For the text-containing cell, return its midpoint in (X, Y) coordinate format. 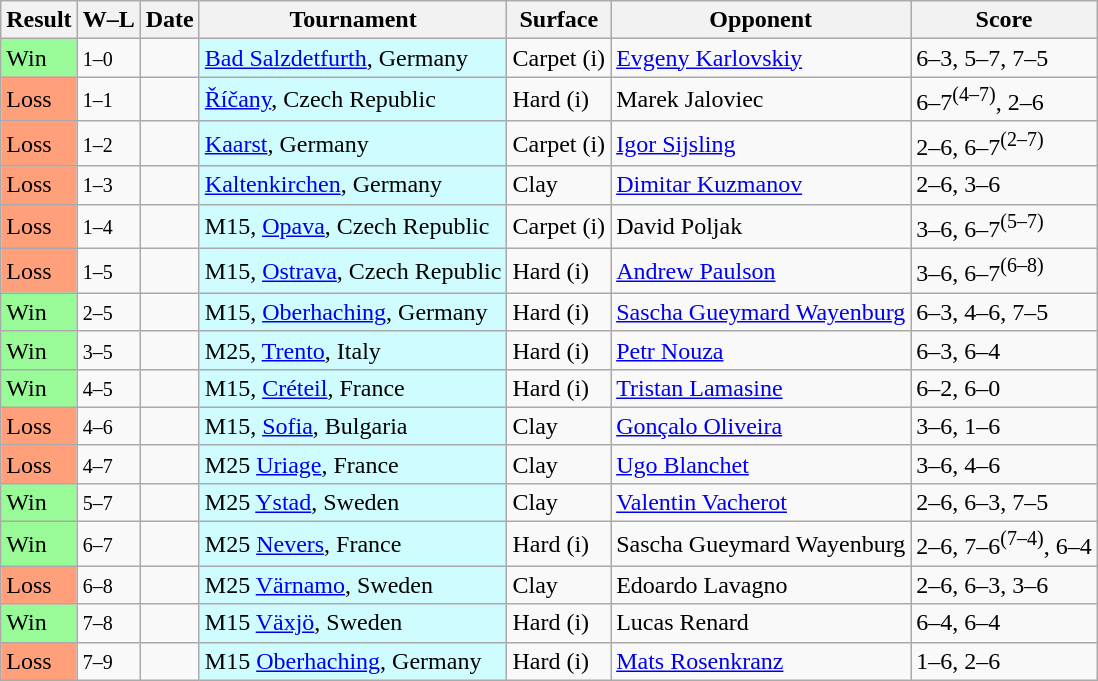
1–2 (108, 144)
4–6 (108, 426)
6–7(4–7), 2–6 (1004, 100)
4–5 (108, 388)
Říčany, Czech Republic (353, 100)
Surface (559, 20)
7–9 (108, 661)
Evgeny Karlovskiy (761, 58)
1–1 (108, 100)
2–6, 3–6 (1004, 185)
M15, Sofia, Bulgaria (353, 426)
Score (1004, 20)
2–6, 6–7(2–7) (1004, 144)
W–L (108, 20)
M15, Opava, Czech Republic (353, 226)
3–6, 1–6 (1004, 426)
1–0 (108, 58)
M25 Ystad, Sweden (353, 502)
Kaltenkirchen, Germany (353, 185)
5–7 (108, 502)
1–3 (108, 185)
Igor Sijsling (761, 144)
Opponent (761, 20)
6–3, 6–4 (1004, 350)
Tristan Lamasine (761, 388)
Valentin Vacherot (761, 502)
6–8 (108, 585)
3–6, 6–7(5–7) (1004, 226)
1–4 (108, 226)
M15, Créteil, France (353, 388)
Bad Salzdetfurth, Germany (353, 58)
M15, Ostrava, Czech Republic (353, 272)
2–6, 7–6(7–4), 6–4 (1004, 544)
M15, Oberhaching, Germany (353, 312)
Dimitar Kuzmanov (761, 185)
2–6, 6–3, 7–5 (1004, 502)
6–2, 6–0 (1004, 388)
3–5 (108, 350)
David Poljak (761, 226)
3–6, 4–6 (1004, 464)
M25, Trento, Italy (353, 350)
M25 Nevers, France (353, 544)
Gonçalo Oliveira (761, 426)
Kaarst, Germany (353, 144)
3–6, 6–7(6–8) (1004, 272)
Result (39, 20)
Edoardo Lavagno (761, 585)
1–5 (108, 272)
2–5 (108, 312)
Mats Rosenkranz (761, 661)
Tournament (353, 20)
2–6, 6–3, 3–6 (1004, 585)
M15 Växjö, Sweden (353, 623)
7–8 (108, 623)
Ugo Blanchet (761, 464)
6–3, 5–7, 7–5 (1004, 58)
Petr Nouza (761, 350)
Lucas Renard (761, 623)
Marek Jaloviec (761, 100)
M25 Värnamo, Sweden (353, 585)
M25 Uriage, France (353, 464)
Date (170, 20)
4–7 (108, 464)
6–3, 4–6, 7–5 (1004, 312)
6–4, 6–4 (1004, 623)
M15 Oberhaching, Germany (353, 661)
Andrew Paulson (761, 272)
1–6, 2–6 (1004, 661)
6–7 (108, 544)
